Output the (x, y) coordinate of the center of the cell containing the given text.  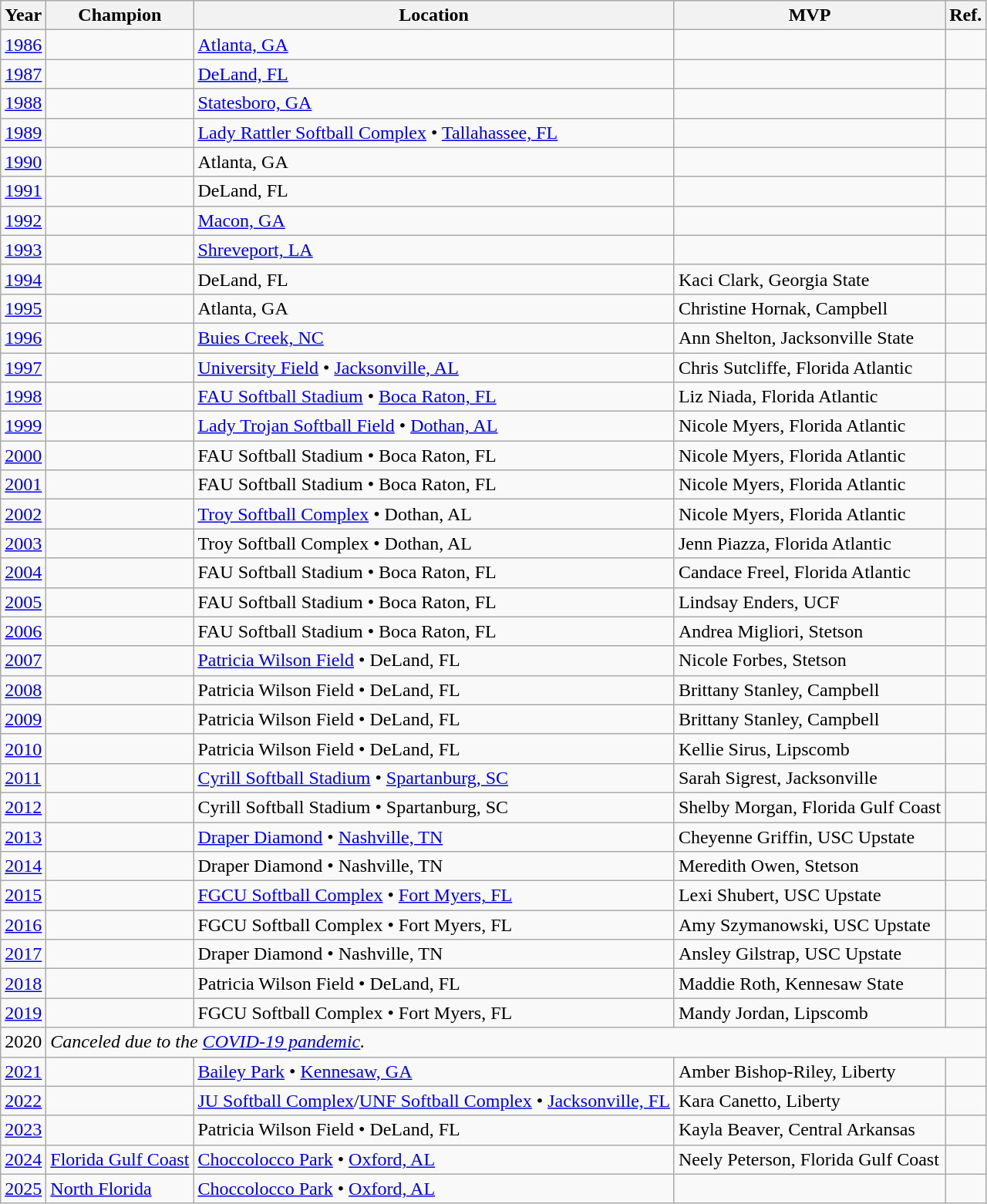
Kara Canetto, Liberty (810, 1101)
2001 (23, 485)
2022 (23, 1101)
2021 (23, 1071)
Mandy Jordan, Lipscomb (810, 1013)
Amber Bishop-Riley, Liberty (810, 1071)
Sarah Sigrest, Jacksonville (810, 778)
1989 (23, 133)
Bailey Park • Kennesaw, GA (433, 1071)
Lindsay Enders, UCF (810, 602)
2009 (23, 719)
Neely Peterson, Florida Gulf Coast (810, 1159)
2003 (23, 543)
1995 (23, 308)
1990 (23, 162)
Kellie Sirus, Lipscomb (810, 748)
2006 (23, 631)
2010 (23, 748)
Ref. (965, 15)
2019 (23, 1013)
Year (23, 15)
2023 (23, 1130)
Liz Niada, Florida Atlantic (810, 397)
1994 (23, 279)
Kayla Beaver, Central Arkansas (810, 1130)
2018 (23, 984)
2025 (23, 1189)
1996 (23, 338)
2014 (23, 866)
Amy Szymanowski, USC Upstate (810, 925)
Lady Trojan Softball Field • Dothan, AL (433, 426)
MVP (810, 15)
Macon, GA (433, 220)
2002 (23, 514)
Nicole Forbes, Stetson (810, 661)
1991 (23, 191)
1998 (23, 397)
2011 (23, 778)
1986 (23, 45)
2008 (23, 690)
1992 (23, 220)
Shelby Morgan, Florida Gulf Coast (810, 807)
2020 (23, 1042)
Ansley Gilstrap, USC Upstate (810, 954)
Andrea Migliori, Stetson (810, 631)
Lady Rattler Softball Complex • Tallahassee, FL (433, 133)
Ann Shelton, Jacksonville State (810, 338)
Location (433, 15)
2017 (23, 954)
2013 (23, 836)
Cheyenne Griffin, USC Upstate (810, 836)
1988 (23, 103)
1987 (23, 74)
University Field • Jacksonville, AL (433, 368)
Shreveport, LA (433, 250)
Candace Freel, Florida Atlantic (810, 573)
Maddie Roth, Kennesaw State (810, 984)
Buies Creek, NC (433, 338)
Lexi Shubert, USC Upstate (810, 896)
2024 (23, 1159)
Meredith Owen, Stetson (810, 866)
JU Softball Complex/UNF Softball Complex • Jacksonville, FL (433, 1101)
2012 (23, 807)
2015 (23, 896)
2004 (23, 573)
2007 (23, 661)
Chris Sutcliffe, Florida Atlantic (810, 368)
Florida Gulf Coast (120, 1159)
Jenn Piazza, Florida Atlantic (810, 543)
Champion (120, 15)
2005 (23, 602)
1993 (23, 250)
1997 (23, 368)
North Florida (120, 1189)
2000 (23, 456)
Canceled due to the COVID-19 pandemic. (517, 1042)
Kaci Clark, Georgia State (810, 279)
1999 (23, 426)
Statesboro, GA (433, 103)
Christine Hornak, Campbell (810, 308)
2016 (23, 925)
